For the text-containing cell, return its midpoint in [x, y] coordinate format. 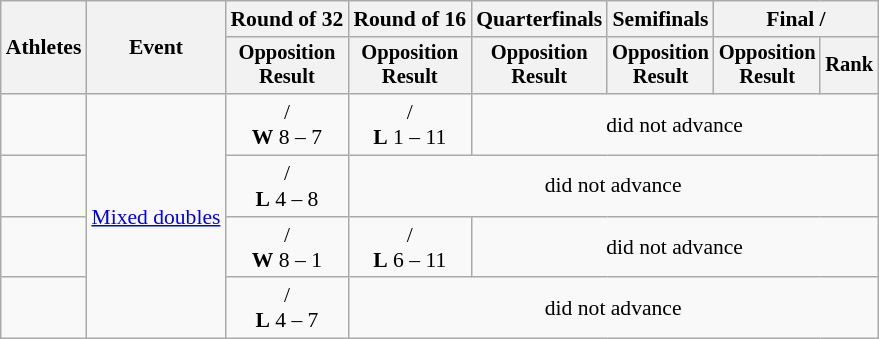
/ L 4 – 7 [286, 308]
/ L 4 – 8 [286, 186]
Event [156, 48]
/ W 8 – 1 [286, 248]
Round of 32 [286, 19]
Final / [796, 19]
/ L 1 – 11 [410, 124]
Round of 16 [410, 19]
/ L 6 – 11 [410, 248]
Mixed doubles [156, 216]
Semifinals [660, 19]
Rank [849, 66]
/ W 8 – 7 [286, 124]
Quarterfinals [539, 19]
Athletes [44, 48]
